Detect which cell encompasses the target text, then output its (X, Y) center coordinate. 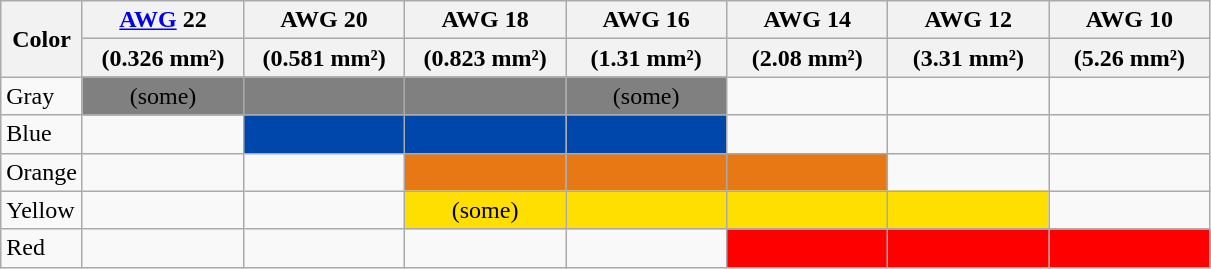
AWG 12 (968, 20)
(3.31 mm²) (968, 58)
Orange (42, 172)
(5.26 mm²) (1130, 58)
AWG 22 (162, 20)
Color (42, 39)
AWG 20 (324, 20)
AWG 18 (486, 20)
(2.08 mm²) (808, 58)
AWG 14 (808, 20)
Red (42, 248)
AWG 16 (646, 20)
(0.823 mm²) (486, 58)
(0.581 mm²) (324, 58)
AWG 10 (1130, 20)
Yellow (42, 210)
(1.31 mm²) (646, 58)
Blue (42, 134)
(0.326 mm²) (162, 58)
Gray (42, 96)
